From the cell containing the given text, extract its center point as (X, Y) coordinate. 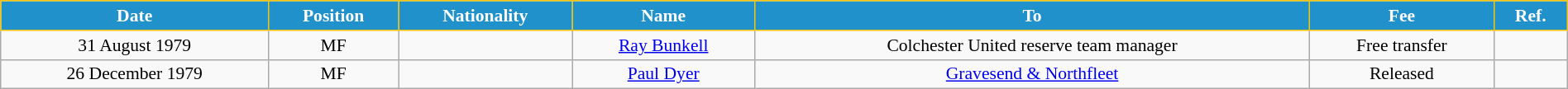
To (1032, 16)
Name (663, 16)
Free transfer (1403, 45)
Nationality (485, 16)
Ray Bunkell (663, 45)
Gravesend & Northfleet (1032, 74)
Released (1403, 74)
26 December 1979 (135, 74)
Position (334, 16)
Paul Dyer (663, 74)
Date (135, 16)
31 August 1979 (135, 45)
Ref. (1530, 16)
Colchester United reserve team manager (1032, 45)
Fee (1403, 16)
